Pinpoint the cell where the given text exists, returning its [x, y] midpoint coordinate. 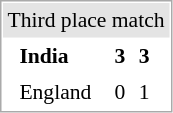
India [62, 56]
Third place match [86, 20]
0 [122, 92]
1 [146, 92]
England [62, 92]
